Search for the cell housing the specified text and yield its [x, y] center coordinate. 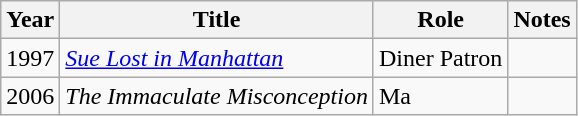
The Immaculate Misconception [217, 96]
Notes [542, 20]
Role [440, 20]
1997 [30, 58]
Title [217, 20]
Year [30, 20]
Sue Lost in Manhattan [217, 58]
2006 [30, 96]
Diner Patron [440, 58]
Ma [440, 96]
